Identify which cell holds the provided text, then report its [x, y] central coordinate. 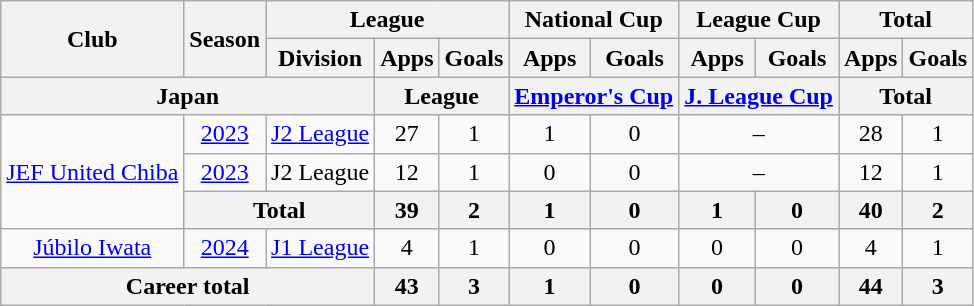
Career total [188, 286]
27 [407, 134]
43 [407, 286]
League Cup [759, 20]
28 [870, 134]
40 [870, 210]
39 [407, 210]
J1 League [320, 248]
2024 [225, 248]
Japan [188, 96]
JEF United Chiba [92, 172]
Club [92, 39]
Division [320, 58]
Season [225, 39]
National Cup [594, 20]
Júbilo Iwata [92, 248]
44 [870, 286]
Emperor's Cup [594, 96]
J. League Cup [759, 96]
